Provide the [x, y] coordinate of the cell's center where the given text is located.  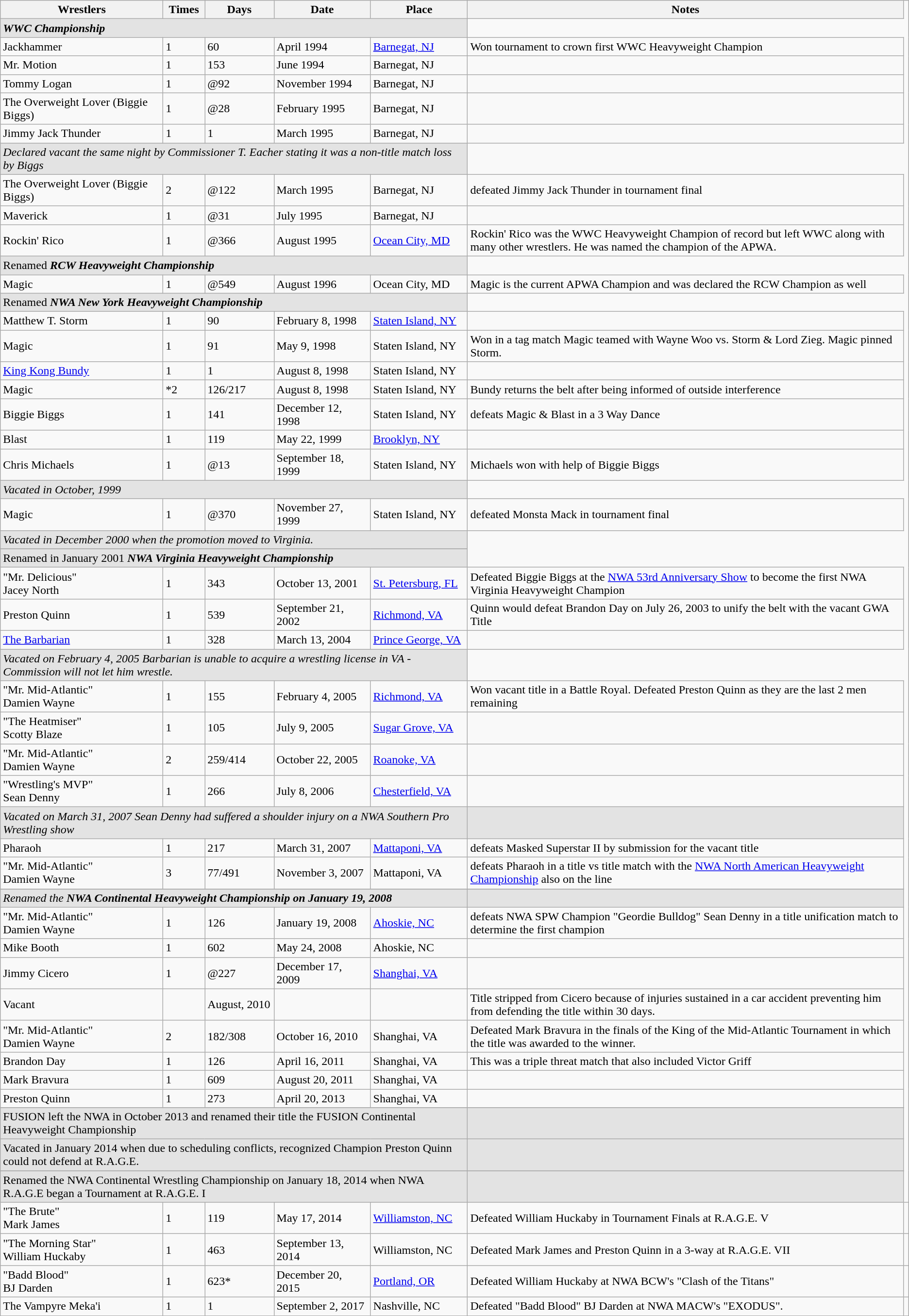
Biggie Biggs [82, 415]
June 1994 [322, 65]
217 [239, 848]
May 17, 2014 [322, 1218]
April 1994 [322, 47]
60 [239, 47]
@122 [239, 190]
Mark Bravura [82, 1080]
Vacated on March 31, 2007 Sean Denny had suffered a shoulder injury on a NWA Southern Pro Wrestling show [234, 823]
defeats Pharaoh in a title vs title match with the NWA North American Heavyweight Championship also on the line [686, 873]
Vacated in October, 1999 [234, 489]
Date [322, 10]
539 [239, 615]
90 [239, 321]
May 24, 2008 [322, 948]
December 17, 2009 [322, 973]
"Badd Blood"BJ Darden [82, 1281]
Michaels won with help of Biggie Biggs [686, 464]
November 27, 1999 [322, 515]
155 [239, 696]
Title stripped from Cicero because of injuries sustained in a car accident preventing him from defending the title within 30 days. [686, 1004]
@92 [239, 84]
Jimmy Cicero [82, 973]
Brandon Day [82, 1061]
Declared vacant the same night by Commissioner T. Eacher stating it was a non-title match loss by Biggs [234, 158]
defeats Magic & Blast in a 3 Way Dance [686, 415]
Pharaoh [82, 848]
623* [239, 1281]
@31 [239, 215]
defeats NWA SPW Champion "Geordie Bulldog" Sean Denny in a title unification match to determine the first champion [686, 923]
Bundy returns the belt after being informed of outside interference [686, 389]
463 [239, 1250]
January 19, 2008 [322, 923]
Quinn would defeat Brandon Day on July 26, 2003 to unify the belt with the vacant GWA Title [686, 615]
Renamed in January 2001 NWA Virginia Heavyweight Championship [234, 558]
"The Morning Star"William Huckaby [82, 1250]
July 1995 [322, 215]
Defeated Mark Bravura in the finals of the King of the Mid-Atlantic Tournament in which the title was awarded to the winner. [686, 1036]
@370 [239, 515]
105 [239, 728]
FUSION left the NWA in October 2013 and renamed their title the FUSION Continental Heavyweight Championship [234, 1124]
Defeated William Huckaby in Tournament Finals at R.A.G.E. V [686, 1218]
Tommy Logan [82, 84]
Place [419, 10]
September 13, 2014 [322, 1250]
*2 [184, 389]
St. Petersburg, FL [419, 583]
July 9, 2005 [322, 728]
Chris Michaels [82, 464]
Jackhammer [82, 47]
Days [239, 10]
Sugar Grove, VA [419, 728]
February 8, 1998 [322, 321]
Wrestlers [82, 10]
Matthew T. Storm [82, 321]
February 4, 2005 [322, 696]
Magic is the current APWA Champion and was declared the RCW Champion as well [686, 284]
The Vampyre Meka'i [82, 1306]
December 20, 2015 [322, 1281]
May 9, 1998 [322, 346]
Vacated in January 2014 when due to scheduling conflicts, recognized Champion Preston Quinn could not defend at R.A.G.E. [234, 1155]
defeats Masked Superstar II by submission for the vacant title [686, 848]
@13 [239, 464]
October 16, 2010 [322, 1036]
August 20, 2011 [322, 1080]
"Wrestling's MVP"Sean Denny [82, 792]
153 [239, 65]
Defeated Mark James and Preston Quinn in a 3-way at R.A.G.E. VII [686, 1250]
September 2, 2017 [322, 1306]
March 31, 2007 [322, 848]
August 1996 [322, 284]
Renamed RCW Heavyweight Championship [234, 265]
This was a triple threat match that also included Victor Griff [686, 1061]
Portland, OR [419, 1281]
77/491 [239, 873]
August 1995 [322, 240]
273 [239, 1098]
"Mr. Delicious"Jacey North [82, 583]
Notes [686, 10]
The Barbarian [82, 640]
Defeated Biggie Biggs at the NWA 53rd Anniversary Show to become the first NWA Virginia Heavyweight Champion [686, 583]
"The Heatmiser"Scotty Blaze [82, 728]
343 [239, 583]
May 22, 1999 [322, 439]
@227 [239, 973]
141 [239, 415]
Nashville, NC [419, 1306]
October 13, 2001 [322, 583]
defeated Jimmy Jack Thunder in tournament final [686, 190]
March 13, 2004 [322, 640]
Vacated in December 2000 when the promotion moved to Virginia. [234, 540]
Renamed the NWA Continental Wrestling Championship on January 18, 2014 when NWA R.A.G.E began a Tournament at R.A.G.E. I [234, 1187]
Times [184, 10]
November 3, 2007 [322, 873]
259/414 [239, 759]
Jimmy Jack Thunder [82, 134]
Renamed NWA New York Heavyweight Championship [234, 303]
September 18, 1999 [322, 464]
3 [184, 873]
November 1994 [322, 84]
King Kong Bundy [82, 371]
Roanoke, VA [419, 759]
Mike Booth [82, 948]
Brooklyn, NY [419, 439]
@28 [239, 109]
Maverick [82, 215]
December 12, 1998 [322, 415]
Rockin' Rico [82, 240]
defeated Monsta Mack in tournament final [686, 515]
@366 [239, 240]
266 [239, 792]
Won tournament to crown first WWC Heavyweight Champion [686, 47]
602 [239, 948]
Defeated William Huckaby at NWA BCW's "Clash of the Titans" [686, 1281]
February 1995 [322, 109]
"The Brute"Mark James [82, 1218]
Prince George, VA [419, 640]
Vacant [82, 1004]
Rockin' Rico was the WWC Heavyweight Champion of record but left WWC along with many other wrestlers. He was named the champion of the APWA. [686, 240]
Defeated "Badd Blood" BJ Darden at NWA MACW's "EXODUS". [686, 1306]
Blast [82, 439]
WWC Championship [234, 28]
August, 2010 [239, 1004]
Vacated on February 4, 2005 Barbarian is unable to acquire a wrestling license in VA - Commission will not let him wrestle. [234, 664]
91 [239, 346]
Mr. Motion [82, 65]
September 21, 2002 [322, 615]
328 [239, 640]
Renamed the NWA Continental Heavyweight Championship on January 19, 2008 [234, 898]
609 [239, 1080]
July 8, 2006 [322, 792]
Won vacant title in a Battle Royal. Defeated Preston Quinn as they are the last 2 men remaining [686, 696]
Won in a tag match Magic teamed with Wayne Woo vs. Storm & Lord Zieg. Magic pinned Storm. [686, 346]
April 20, 2013 [322, 1098]
182/308 [239, 1036]
@549 [239, 284]
October 22, 2005 [322, 759]
April 16, 2011 [322, 1061]
126/217 [239, 389]
Chesterfield, VA [419, 792]
